Locate the cell with the specified text and output its (X, Y) center coordinate. 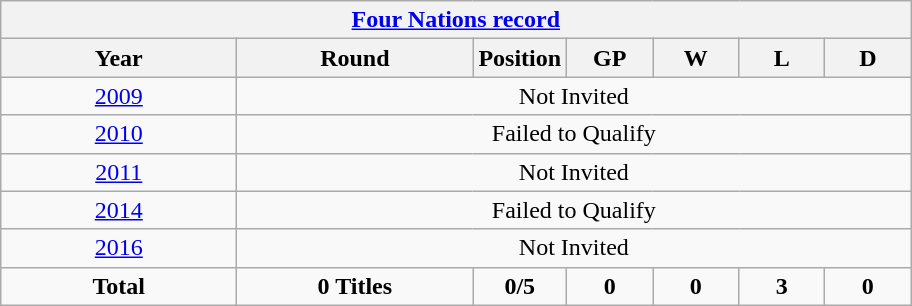
W (696, 58)
0 Titles (355, 286)
3 (782, 286)
D (868, 58)
2011 (119, 172)
Position (520, 58)
2016 (119, 248)
Total (119, 286)
Four Nations record (456, 20)
0/5 (520, 286)
Round (355, 58)
2010 (119, 134)
2009 (119, 96)
L (782, 58)
Year (119, 58)
2014 (119, 210)
GP (610, 58)
